From the cell containing the given text, extract its center point as [x, y] coordinate. 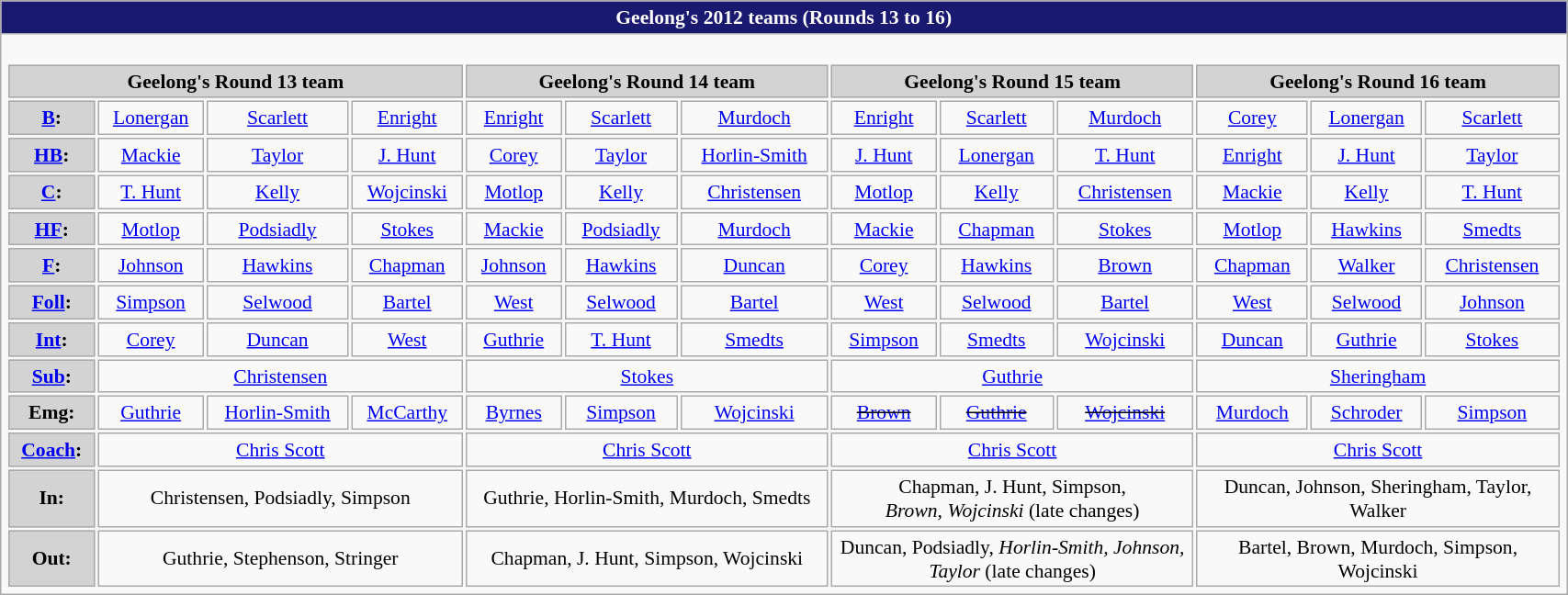
Geelong's 2012 teams (Rounds 13 to 16) [784, 17]
Geelong's Round 14 team [647, 81]
Out: [51, 558]
Geelong's Round 15 team [1012, 81]
McCarthy [408, 413]
F: [51, 266]
Bartel, Brown, Murdoch, Simpson, Wojcinski [1378, 558]
Guthrie, Stephenson, Stringer [281, 558]
Guthrie, Horlin-Smith, Murdoch, Smedts [647, 500]
C: [51, 193]
HB: [51, 156]
Walker [1367, 266]
HF: [51, 230]
In: [51, 500]
B: [51, 118]
Duncan, Podsiadly, Horlin-Smith, Johnson, Taylor (late changes) [1012, 558]
Chapman, J. Hunt, Simpson, Wojcinski [647, 558]
Duncan, Johnson, Sheringham, Taylor, Walker [1378, 500]
Foll: [51, 303]
Sub: [51, 376]
Geelong's Round 13 team [235, 81]
Emg: [51, 413]
Christensen, Podsiadly, Simpson [281, 500]
Schroder [1367, 413]
Chapman, J. Hunt, Simpson,Brown, Wojcinski (late changes) [1012, 500]
Coach: [51, 450]
Int: [51, 340]
Geelong's Round 16 team [1378, 81]
Sheringham [1378, 376]
Byrnes [514, 413]
